For the text-containing cell, return its midpoint in (x, y) coordinate format. 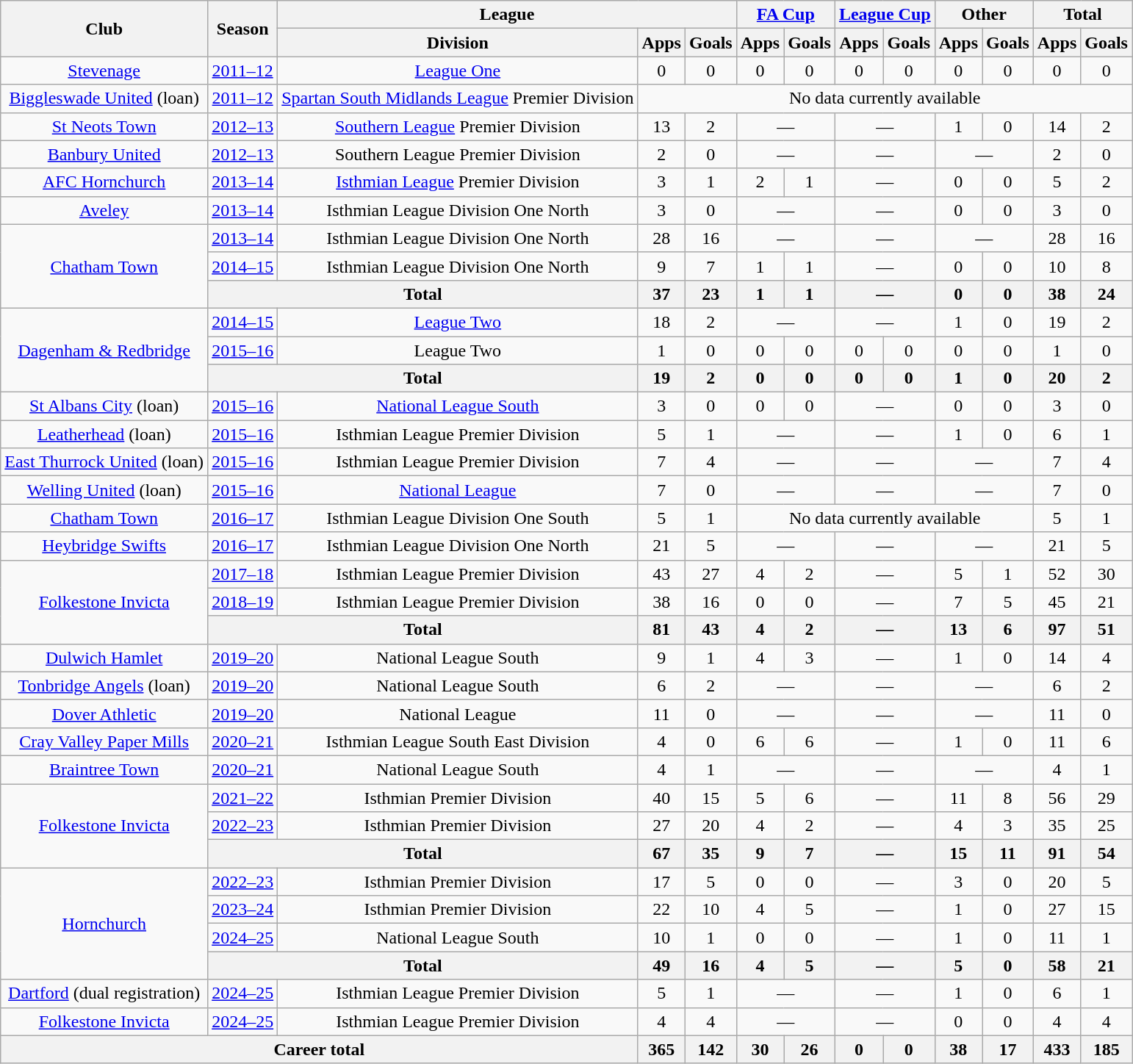
Division (458, 43)
Career total (319, 1049)
40 (661, 797)
24 (1107, 294)
2018–19 (242, 602)
Club (104, 29)
51 (1107, 630)
58 (1057, 966)
26 (810, 1049)
Heybridge Swifts (104, 546)
97 (1057, 630)
Dartford (dual registration) (104, 993)
League Cup (885, 15)
52 (1057, 574)
Dulwich Hamlet (104, 658)
45 (1057, 602)
East Thurrock United (loan) (104, 462)
29 (1107, 797)
2017–18 (242, 574)
St Neots Town (104, 126)
Banbury United (104, 154)
54 (1107, 854)
Dover Athletic (104, 713)
56 (1057, 797)
Biggleswade United (loan) (104, 98)
25 (1107, 826)
Dagenham & Redbridge (104, 350)
Braintree Town (104, 769)
League (507, 15)
Stevenage (104, 71)
Hornchurch (104, 924)
League One (458, 71)
81 (661, 630)
Cray Valley Paper Mills (104, 741)
433 (1057, 1049)
Isthmian League South East Division (458, 741)
37 (661, 294)
Spartan South Midlands League Premier Division (458, 98)
2023–24 (242, 910)
67 (661, 854)
365 (661, 1049)
22 (661, 910)
Tonbridge Angels (loan) (104, 686)
Leatherhead (loan) (104, 434)
2021–22 (242, 797)
Welling United (loan) (104, 490)
18 (661, 322)
Aveley (104, 210)
49 (661, 966)
185 (1107, 1049)
Other (984, 15)
23 (711, 294)
St Albans City (loan) (104, 406)
FA Cup (785, 15)
Season (242, 29)
AFC Hornchurch (104, 182)
Isthmian League Division One South (458, 518)
142 (711, 1049)
91 (1057, 854)
